Pinpoint the cell where the given text exists, returning its [X, Y] midpoint coordinate. 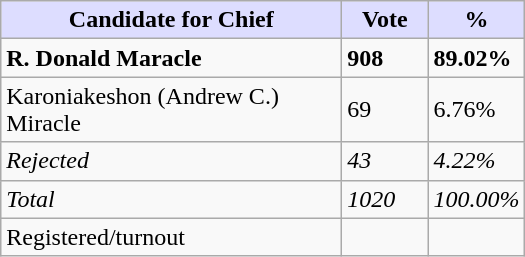
100.00% [476, 199]
R. Donald Maracle [172, 58]
6.76% [476, 110]
69 [385, 110]
89.02% [476, 58]
Candidate for Chief [172, 20]
Rejected [172, 161]
908 [385, 58]
4.22% [476, 161]
Total [172, 199]
43 [385, 161]
% [476, 20]
Vote [385, 20]
1020 [385, 199]
Karoniakeshon (Andrew C.) Miracle [172, 110]
Registered/turnout [172, 237]
